From the cell containing the given text, extract its center point as (x, y) coordinate. 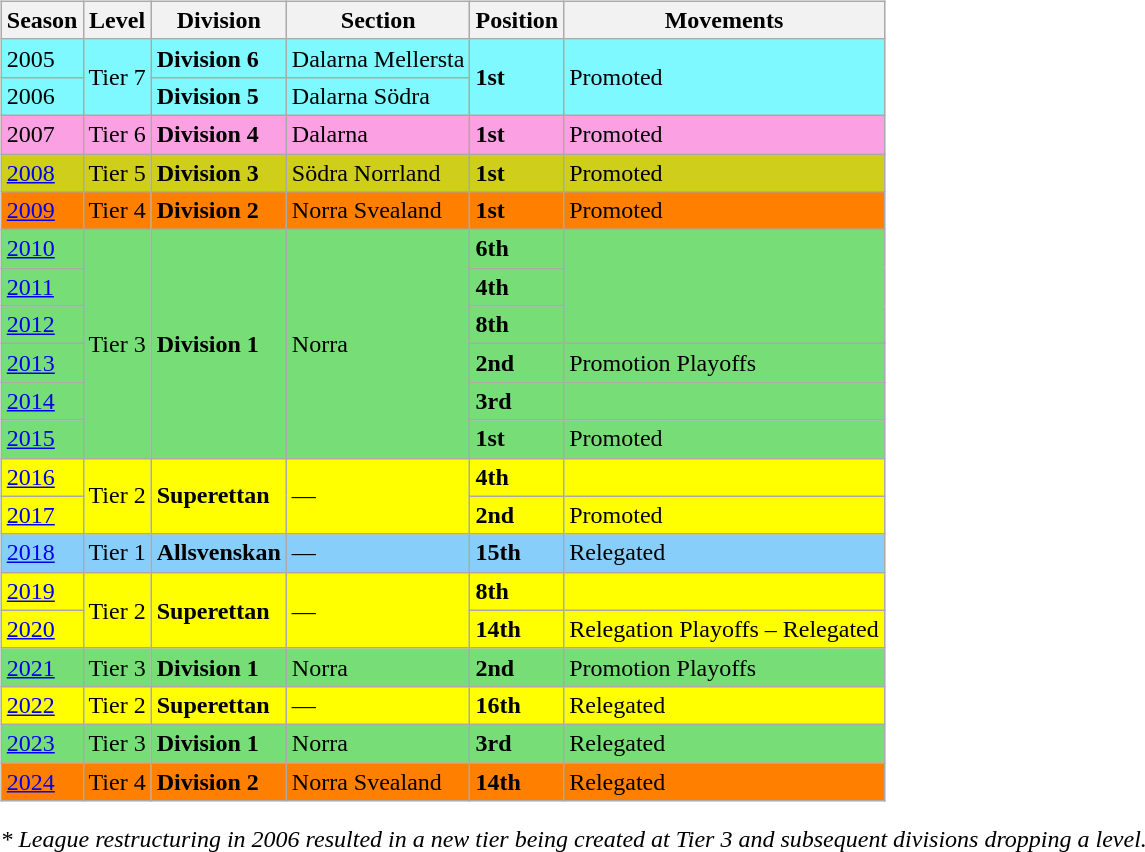
Tier 6 (117, 134)
2022 (42, 705)
Section (378, 20)
2018 (42, 553)
2013 (42, 363)
2012 (42, 325)
2007 (42, 134)
Movements (724, 20)
Division 5 (218, 96)
Division 3 (218, 173)
2006 (42, 96)
2023 (42, 743)
2011 (42, 287)
2017 (42, 515)
16th (517, 705)
Tier 5 (117, 173)
2020 (42, 629)
Season (42, 20)
15th (517, 553)
Dalarna Södra (378, 96)
6th (517, 249)
Division 4 (218, 134)
2019 (42, 591)
2009 (42, 211)
Relegation Playoffs – Relegated (724, 629)
2005 (42, 58)
Tier 1 (117, 553)
Dalarna (378, 134)
Allsvenskan (218, 553)
Position (517, 20)
Dalarna Mellersta (378, 58)
Level (117, 20)
2010 (42, 249)
Division (218, 20)
Division 6 (218, 58)
2021 (42, 667)
2016 (42, 477)
2008 (42, 173)
Tier 7 (117, 77)
2014 (42, 401)
Södra Norrland (378, 173)
2024 (42, 781)
2015 (42, 439)
